Determine the (X, Y) coordinate at the center of the cell enclosing the given text.  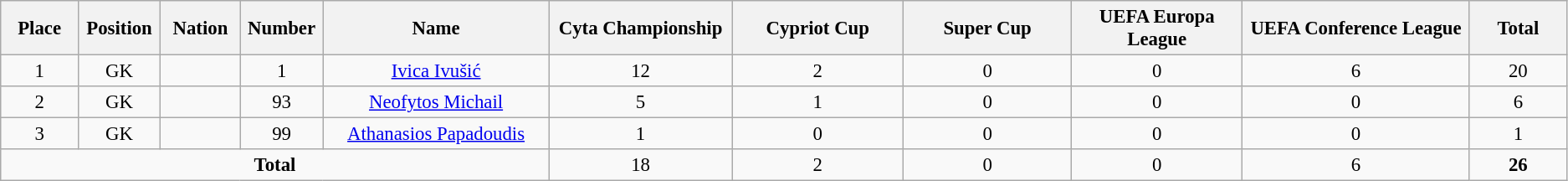
Cypriot Cup (818, 28)
UEFA Conference League (1355, 28)
5 (641, 102)
Super Cup (987, 28)
Athanasios Papadoudis (436, 134)
18 (641, 165)
99 (281, 134)
12 (641, 71)
Name (436, 28)
Position (119, 28)
Cyta Championship (641, 28)
Number (281, 28)
26 (1518, 165)
3 (40, 134)
93 (281, 102)
Nation (201, 28)
Place (40, 28)
Neofytos Michail (436, 102)
UEFA Europa League (1157, 28)
Ivica Ivušić (436, 71)
20 (1518, 71)
